Scan for the cell matching the given text and deliver its [x, y] coordinate at center. 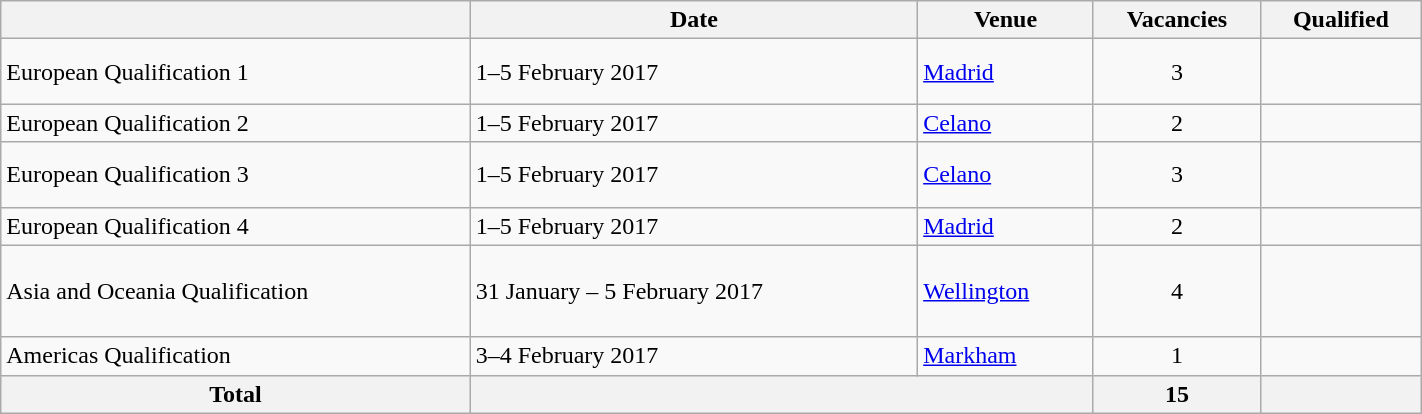
3–4 February 2017 [694, 356]
Total [236, 394]
European Qualification 1 [236, 72]
European Qualification 3 [236, 174]
Asia and Oceania Qualification [236, 291]
Date [694, 20]
Qualified [1342, 20]
Wellington [1006, 291]
31 January – 5 February 2017 [694, 291]
4 [1176, 291]
European Qualification 4 [236, 226]
Vacancies [1176, 20]
Venue [1006, 20]
Markham [1006, 356]
15 [1176, 394]
1 [1176, 356]
Americas Qualification [236, 356]
European Qualification 2 [236, 123]
